For the text-containing cell, return its midpoint in (X, Y) coordinate format. 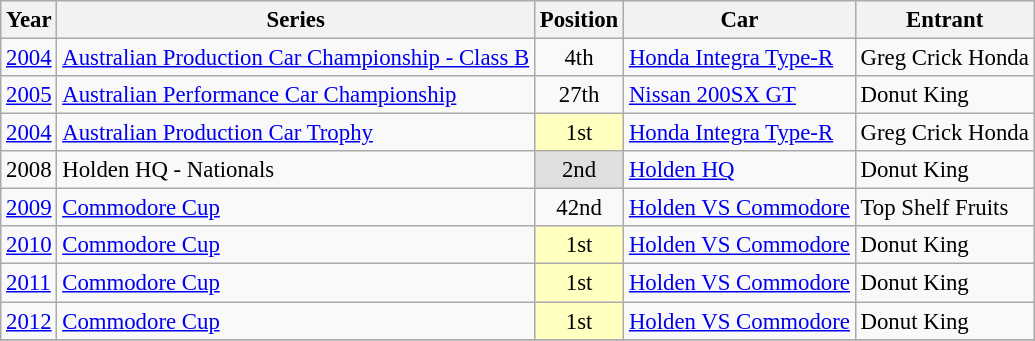
Nissan 200SX GT (740, 95)
42nd (578, 208)
2008 (29, 170)
Top Shelf Fruits (944, 208)
4th (578, 58)
2011 (29, 283)
Position (578, 20)
Australian Production Car Championship - Class B (296, 58)
Australian Production Car Trophy (296, 133)
Year (29, 20)
Australian Performance Car Championship (296, 95)
2012 (29, 321)
Holden HQ - Nationals (296, 170)
Entrant (944, 20)
2010 (29, 245)
Holden HQ (740, 170)
2005 (29, 95)
2nd (578, 170)
Series (296, 20)
Car (740, 20)
2009 (29, 208)
27th (578, 95)
